Find where the given text appears and provide that cell's center as [x, y] coordinate. 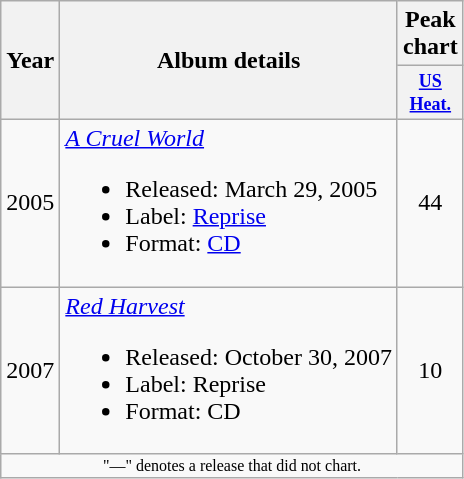
10 [430, 370]
A Cruel WorldReleased: March 29, 2005Label: RepriseFormat: CD [229, 202]
Year [30, 60]
Red HarvestReleased: October 30, 2007Label: RepriseFormat: CD [229, 370]
Album details [229, 60]
44 [430, 202]
Peak chart [430, 34]
2007 [30, 370]
"—" denotes a release that did not chart. [232, 466]
USHeat. [430, 93]
2005 [30, 202]
